Capture the cell that displays the provided text and extract its (X, Y) central coordinate. 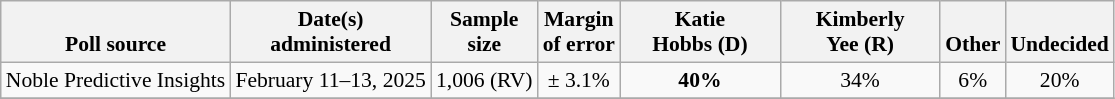
± 3.1% (579, 80)
KatieHobbs (D) (700, 32)
34% (860, 80)
Poll source (116, 32)
KimberlyYee (R) (860, 32)
1,006 (RV) (484, 80)
40% (700, 80)
Samplesize (484, 32)
Date(s)administered (330, 32)
Other (972, 32)
Marginof error (579, 32)
20% (1059, 80)
6% (972, 80)
February 11–13, 2025 (330, 80)
Noble Predictive Insights (116, 80)
Undecided (1059, 32)
